Determine the [X, Y] coordinate at the center of the cell enclosing the given text.  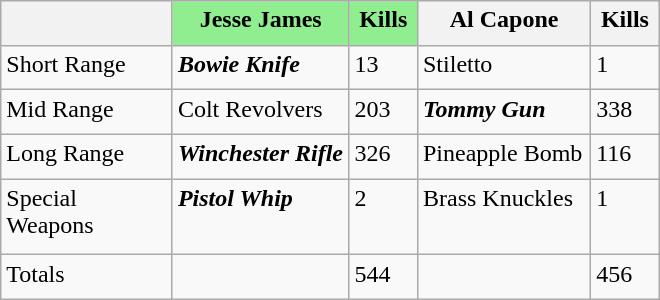
Tommy Gun [504, 112]
Stiletto [504, 67]
Bowie Knife [260, 67]
326 [384, 156]
Al Capone [504, 23]
544 [384, 278]
203 [384, 112]
Jesse James [260, 23]
13 [384, 67]
Pistol Whip [260, 217]
Short Range [87, 67]
Pineapple Bomb [504, 156]
Special Weapons [87, 217]
338 [626, 112]
116 [626, 156]
2 [384, 217]
Mid Range [87, 112]
Brass Knuckles [504, 217]
456 [626, 278]
Totals [87, 278]
Colt Revolvers [260, 112]
Winchester Rifle [260, 156]
Long Range [87, 156]
